Capture the cell that displays the provided text and extract its (X, Y) central coordinate. 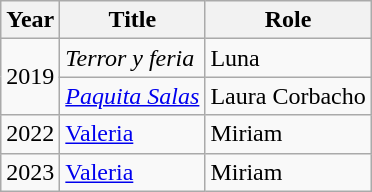
Laura Corbacho (288, 96)
2022 (30, 134)
Role (288, 20)
Year (30, 20)
Terror y feria (132, 58)
Paquita Salas (132, 96)
2023 (30, 172)
Title (132, 20)
Luna (288, 58)
2019 (30, 77)
